Return the (X, Y) coordinate for the center point of the cell that contains the specified text.  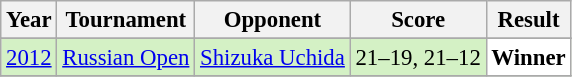
Year (29, 20)
Opponent (272, 20)
Winner (528, 58)
21–19, 21–12 (418, 58)
Shizuka Uchida (272, 58)
Result (528, 20)
2012 (29, 58)
Score (418, 20)
Russian Open (126, 58)
Tournament (126, 20)
